Determine the (x, y) coordinate at the center of the cell enclosing the given text.  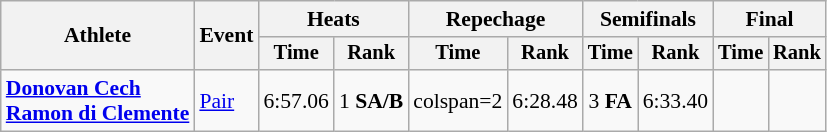
Donovan CechRamon di Clemente (98, 100)
Athlete (98, 36)
Pair (226, 100)
Event (226, 36)
Semifinals (648, 19)
3 FA (610, 100)
6:57.06 (296, 100)
1 SA/B (371, 100)
colspan=2 (458, 100)
6:28.48 (544, 100)
Heats (333, 19)
Final (769, 19)
6:33.40 (676, 100)
Repechage (496, 19)
